Detect which cell encompasses the target text, then output its (X, Y) center coordinate. 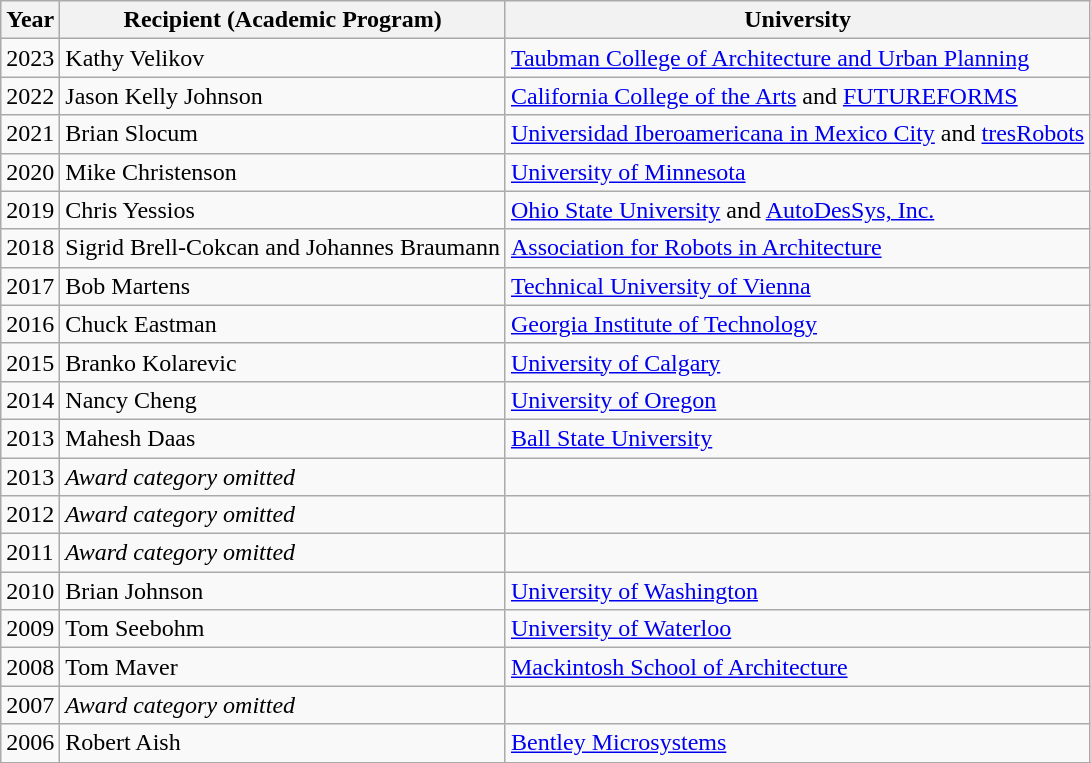
University of Minnesota (797, 172)
2017 (30, 286)
University (797, 20)
2007 (30, 705)
2016 (30, 324)
Tom Maver (283, 667)
2011 (30, 553)
2020 (30, 172)
Brian Johnson (283, 591)
2012 (30, 515)
Recipient (Academic Program) (283, 20)
Tom Seebohm (283, 629)
Nancy Cheng (283, 400)
University of Washington (797, 591)
Year (30, 20)
2022 (30, 96)
Jason Kelly Johnson (283, 96)
Chuck Eastman (283, 324)
University of Waterloo (797, 629)
2014 (30, 400)
Kathy Velikov (283, 58)
2019 (30, 210)
University of Oregon (797, 400)
Bentley Microsystems (797, 743)
2008 (30, 667)
Bob Martens (283, 286)
Robert Aish (283, 743)
2018 (30, 248)
Georgia Institute of Technology (797, 324)
California College of the Arts and FUTUREFORMS (797, 96)
Chris Yessios (283, 210)
2006 (30, 743)
2009 (30, 629)
2010 (30, 591)
Ohio State University and AutoDesSys, Inc. (797, 210)
Technical University of Vienna (797, 286)
2023 (30, 58)
Mike Christenson (283, 172)
Association for Robots in Architecture (797, 248)
University of Calgary (797, 362)
2015 (30, 362)
2021 (30, 134)
Branko Kolarevic (283, 362)
Mahesh Daas (283, 438)
Ball State University (797, 438)
Universidad Iberoamericana in Mexico City and tresRobots (797, 134)
Mackintosh School of Architecture (797, 667)
Brian Slocum (283, 134)
Taubman College of Architecture and Urban Planning (797, 58)
Sigrid Brell-Cokcan and Johannes Braumann (283, 248)
